Return [X, Y] of the center of cell containing provided text 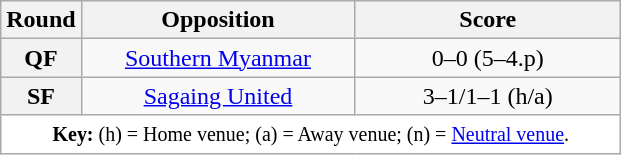
3–1/1–1 (h/a) [488, 96]
Key: (h) = Home venue; (a) = Away venue; (n) = Neutral venue. [311, 134]
Round [41, 20]
QF [41, 58]
Score [488, 20]
SF [41, 96]
Southern Myanmar [218, 58]
Opposition [218, 20]
0–0 (5–4.p) [488, 58]
Sagaing United [218, 96]
